Identify which cell holds the provided text, then report its [X, Y] central coordinate. 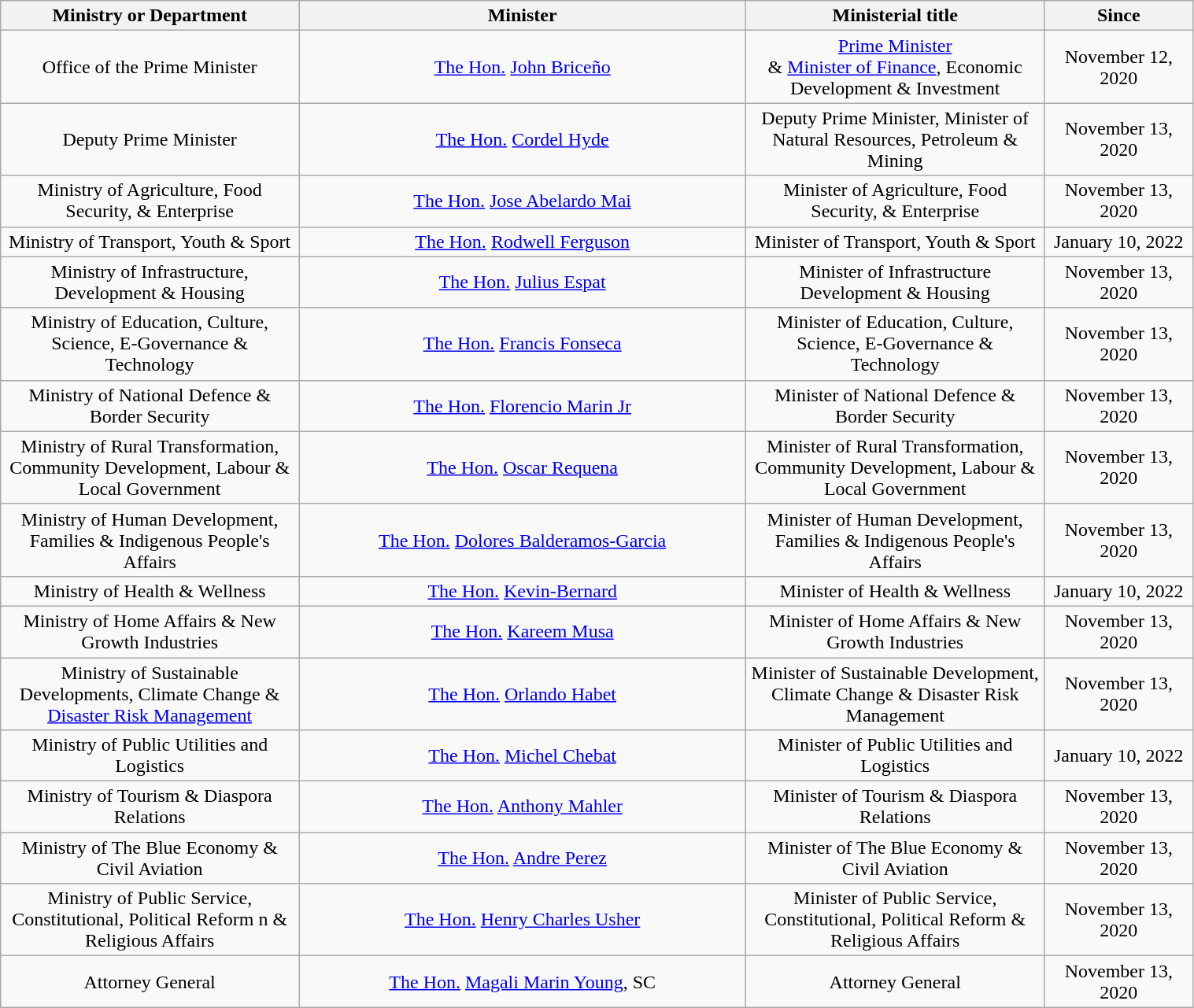
Ministry of Transport, Youth & Sport [150, 242]
The Hon. Oscar Requena [523, 467]
Ministry of Home Affairs & New Growth Industries [150, 631]
Minister of Transport, Youth & Sport [896, 242]
Ministry of Health & Wellness [150, 591]
Minister [523, 16]
The Hon. Orlando Habet [523, 694]
Ministry of National Defence & Border Security [150, 406]
Minister of Education, Culture, Science, E-Governance & Technology [896, 344]
Minister of Human Development, Families & Indigenous People's Affairs [896, 540]
Ministerial title [896, 16]
The Hon. John Briceño [523, 67]
Minister of Home Affairs & New Growth Industries [896, 631]
The Hon. Kareem Musa [523, 631]
Minister of Public Utilities and Logistics [896, 755]
Deputy Prime Minister [150, 139]
Ministry of Agriculture, Food Security, & Enterprise [150, 201]
Deputy Prime Minister, Minister of Natural Resources, Petroleum & Mining [896, 139]
Ministry of Tourism & Diaspora Relations [150, 807]
The Hon. Magali Marin Young, SC [523, 982]
The Hon. Kevin-Bernard [523, 591]
Ministry of Infrastructure, Development & Housing [150, 282]
Minister of Public Service, Constitutional, Political Reform & Religious Affairs [896, 920]
Minister of Tourism & Diaspora Relations [896, 807]
Minister of The Blue Economy & Civil Aviation [896, 858]
Ministry of Rural Transformation, Community Development, Labour & Local Government [150, 467]
Ministry of Public Utilities and Logistics [150, 755]
Minister of Agriculture, Food Security, & Enterprise [896, 201]
Minister of Sustainable Development, Climate Change & Disaster Risk Management [896, 694]
Minister of Infrastructure Development & Housing [896, 282]
The Hon. Michel Chebat [523, 755]
The Hon. Anthony Mahler [523, 807]
The Hon. Florencio Marin Jr [523, 406]
Minister of Health & Wellness [896, 591]
Office of the Prime Minister [150, 67]
The Hon. Andre Perez [523, 858]
Minister of National Defence & Border Security [896, 406]
The Hon. Henry Charles Usher [523, 920]
Ministry of Public Service, Constitutional, Political Reform n & Religious Affairs [150, 920]
The Hon. Julius Espat [523, 282]
November 12, 2020 [1119, 67]
Prime Minister& Minister of Finance, Economic Development & Investment [896, 67]
Ministry or Department [150, 16]
Ministry of Sustainable Developments, Climate Change & Disaster Risk Management [150, 694]
The Hon. Dolores Balderamos-Garcia [523, 540]
Minister of Rural Transformation, Community Development, Labour & Local Government [896, 467]
Ministry of Human Development, Families & Indigenous People's Affairs [150, 540]
The Hon. Cordel Hyde [523, 139]
Ministry of Education, Culture, Science, E-Governance & Technology [150, 344]
The Hon. Rodwell Ferguson [523, 242]
The Hon. Francis Fonseca [523, 344]
Since [1119, 16]
Ministry of The Blue Economy & Civil Aviation [150, 858]
The Hon. Jose Abelardo Mai [523, 201]
